Detect which cell encompasses the target text, then output its (x, y) center coordinate. 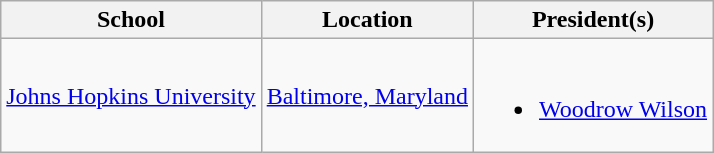
School (131, 20)
Location (367, 20)
Woodrow Wilson (594, 96)
Johns Hopkins University (131, 96)
President(s) (594, 20)
Baltimore, Maryland (367, 96)
